From the cell containing the given text, extract its center point as (x, y) coordinate. 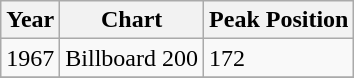
Year (30, 20)
172 (279, 58)
Chart (132, 20)
Peak Position (279, 20)
Billboard 200 (132, 58)
1967 (30, 58)
